Provide the (X, Y) coordinate of the cell's center where the given text is located.  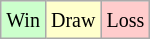
Draw (72, 20)
Loss (126, 20)
Win (24, 20)
